Return (x, y) of the center of cell containing provided text 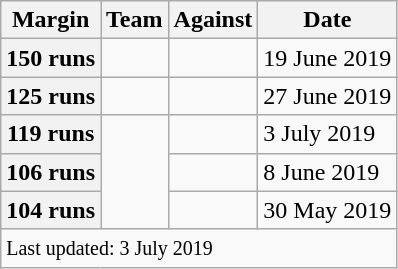
104 runs (51, 210)
125 runs (51, 96)
Date (328, 20)
3 July 2019 (328, 134)
119 runs (51, 134)
8 June 2019 (328, 172)
Team (134, 20)
30 May 2019 (328, 210)
19 June 2019 (328, 58)
Against (213, 20)
106 runs (51, 172)
Margin (51, 20)
27 June 2019 (328, 96)
150 runs (51, 58)
Last updated: 3 July 2019 (199, 248)
